Locate the cell with the specified text and output its (x, y) center coordinate. 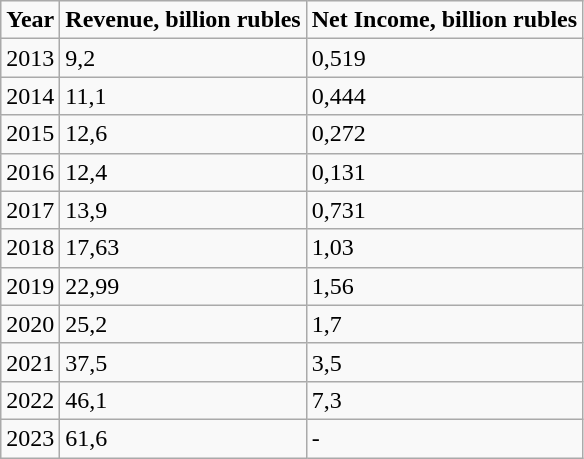
0,519 (444, 58)
3,5 (444, 362)
1,56 (444, 286)
9,2 (183, 58)
Net Income, billion rubles (444, 20)
2015 (30, 134)
2017 (30, 210)
2014 (30, 96)
2021 (30, 362)
12,6 (183, 134)
11,1 (183, 96)
1,03 (444, 248)
0,444 (444, 96)
2016 (30, 172)
Revenue, billion rubles (183, 20)
12,4 (183, 172)
2018 (30, 248)
2013 (30, 58)
Year (30, 20)
2022 (30, 400)
61,6 (183, 438)
17,63 (183, 248)
0,731 (444, 210)
1,7 (444, 324)
46,1 (183, 400)
2020 (30, 324)
22,99 (183, 286)
2023 (30, 438)
0,272 (444, 134)
2019 (30, 286)
7,3 (444, 400)
25,2 (183, 324)
- (444, 438)
0,131 (444, 172)
13,9 (183, 210)
37,5 (183, 362)
